Extract the [x, y] coordinate from the center of the cell holding the provided text.  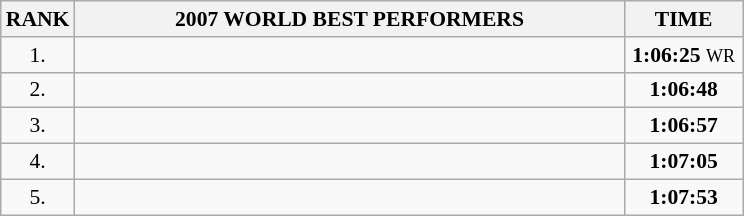
3. [38, 126]
1:07:53 [684, 197]
1:07:05 [684, 162]
1:06:25 WR [684, 55]
1:06:48 [684, 90]
5. [38, 197]
2007 WORLD BEST PERFORMERS [349, 19]
4. [38, 162]
RANK [38, 19]
TIME [684, 19]
1:06:57 [684, 126]
2. [38, 90]
1. [38, 55]
